Return the [X, Y] coordinate for the center point of the cell that contains the specified text.  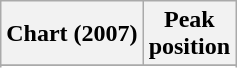
Peakposition [189, 34]
Chart (2007) [72, 34]
